Return the [x, y] coordinate for the center point of the cell that contains the specified text.  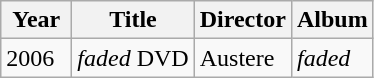
Title [133, 20]
Album [332, 20]
Year [36, 20]
2006 [36, 58]
faded [332, 58]
Director [242, 20]
faded DVD [133, 58]
Austere [242, 58]
